Provide the [X, Y] coordinate of the cell's center where the given text is located.  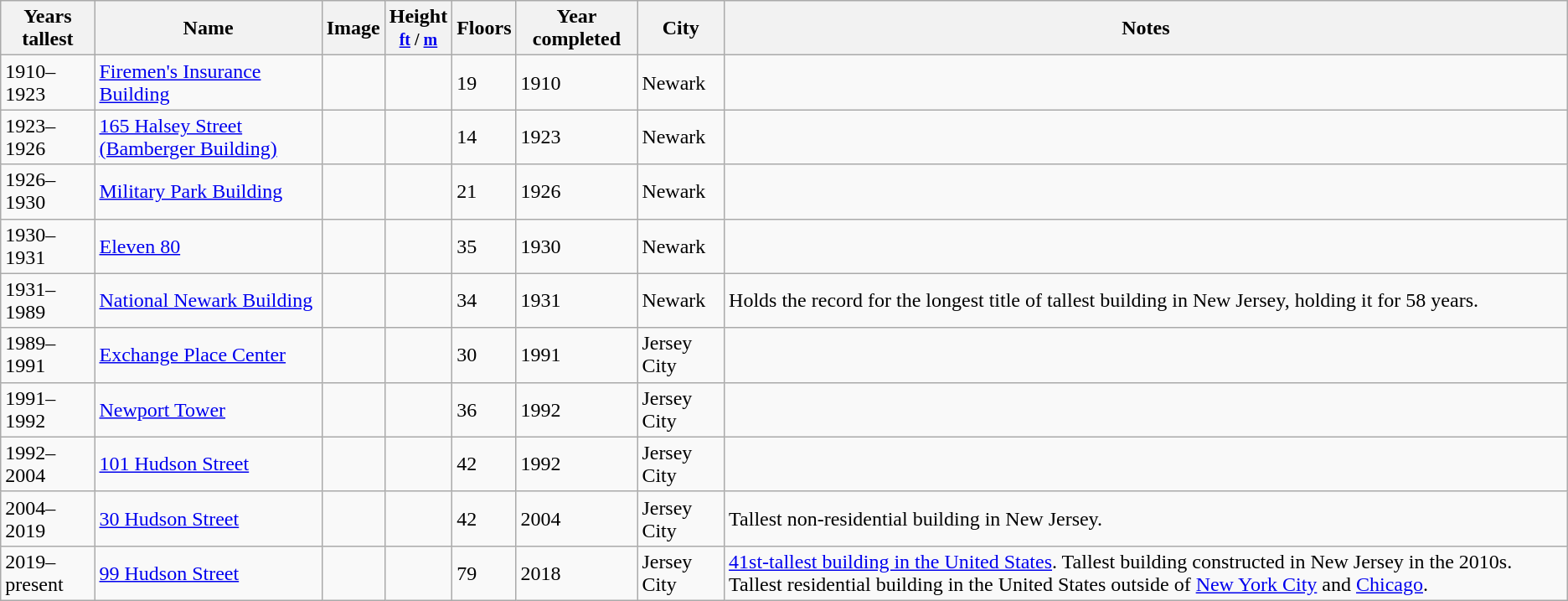
1930–1931 [48, 246]
1923 [576, 137]
Eleven 80 [208, 246]
Floors [484, 28]
14 [484, 137]
79 [484, 573]
36 [484, 409]
19 [484, 82]
Image [353, 28]
Exchange Place Center [208, 355]
Notes [1146, 28]
35 [484, 246]
1910 [576, 82]
Year completed [576, 28]
165 Halsey Street (Bamberger Building) [208, 137]
21 [484, 191]
1989–1991 [48, 355]
Holds the record for the longest title of tallest building in New Jersey, holding it for 58 years. [1146, 300]
1926 [576, 191]
City [681, 28]
1931 [576, 300]
30 Hudson Street [208, 518]
Years tallest [48, 28]
National Newark Building [208, 300]
Name [208, 28]
1992–2004 [48, 464]
1926–1930 [48, 191]
1910–1923 [48, 82]
1923–1926 [48, 137]
101 Hudson Street [208, 464]
Heightft / m [418, 28]
1930 [576, 246]
34 [484, 300]
2004–2019 [48, 518]
30 [484, 355]
Firemen's Insurance Building [208, 82]
1991 [576, 355]
Tallest non-residential building in New Jersey. [1146, 518]
Newport Tower [208, 409]
1991–1992 [48, 409]
1931–1989 [48, 300]
99 Hudson Street [208, 573]
Military Park Building [208, 191]
2018 [576, 573]
2019–present [48, 573]
2004 [576, 518]
